Locate the cell with the specified text and output its [x, y] center coordinate. 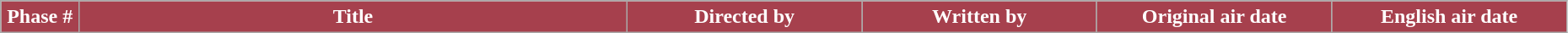
English air date [1449, 17]
Title [353, 17]
Original air date [1214, 17]
Phase # [40, 17]
Directed by [744, 17]
Written by [979, 17]
